Scan for the cell matching the given text and deliver its [X, Y] coordinate at center. 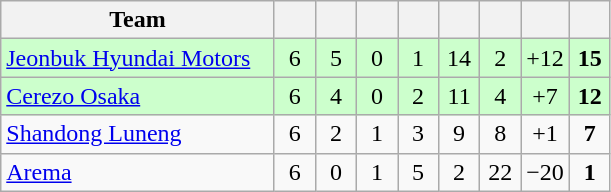
14 [460, 58]
15 [590, 58]
−20 [546, 172]
7 [590, 134]
+1 [546, 134]
22 [500, 172]
Shandong Luneng [138, 134]
9 [460, 134]
11 [460, 96]
8 [500, 134]
+12 [546, 58]
Team [138, 20]
Cerezo Osaka [138, 96]
3 [418, 134]
+7 [546, 96]
Arema [138, 172]
12 [590, 96]
Jeonbuk Hyundai Motors [138, 58]
